Output the [X, Y] coordinate of the center of the cell containing the given text.  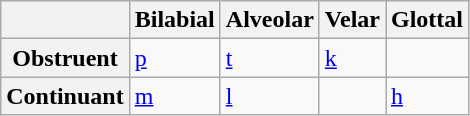
l [270, 96]
Velar [352, 20]
t [270, 58]
h [428, 96]
Continuant [65, 96]
Obstruent [65, 58]
m [174, 96]
p [174, 58]
Glottal [428, 20]
Alveolar [270, 20]
k [352, 58]
Bilabial [174, 20]
